Output the [X, Y] coordinate of the center of the cell containing the given text.  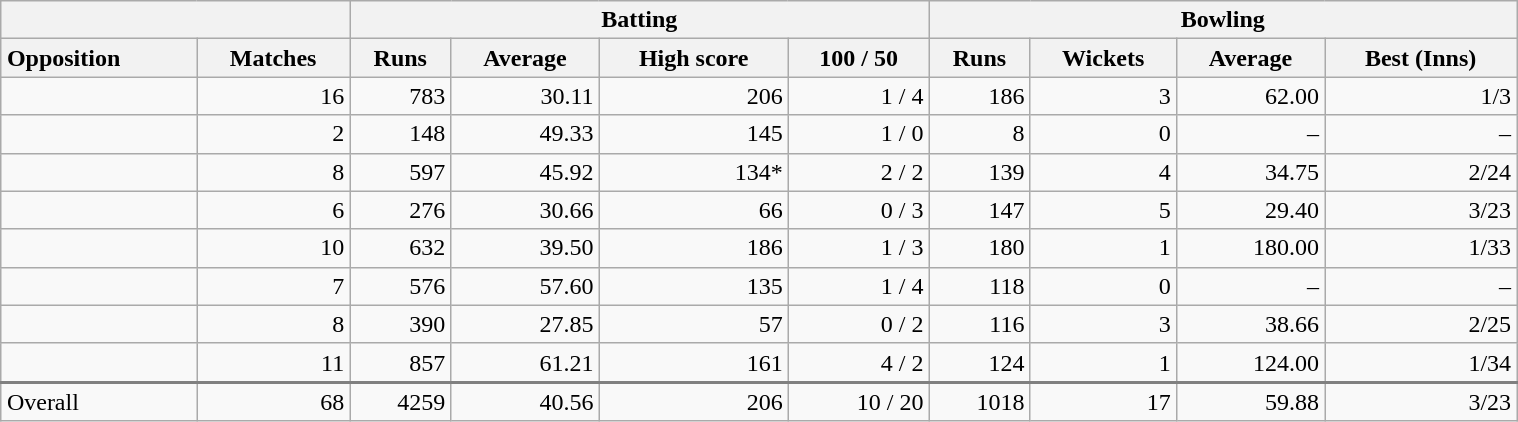
161 [694, 362]
390 [400, 324]
10 [274, 248]
29.40 [1250, 210]
2 [274, 134]
632 [400, 248]
5 [1103, 210]
118 [980, 286]
38.66 [1250, 324]
Bowling [1223, 20]
148 [400, 134]
4 [1103, 172]
857 [400, 362]
139 [980, 172]
1 / 3 [858, 248]
59.88 [1250, 402]
576 [400, 286]
4259 [400, 402]
Best (Inns) [1421, 58]
Batting [640, 20]
276 [400, 210]
39.50 [525, 248]
2/24 [1421, 172]
45.92 [525, 172]
Overall [98, 402]
180 [980, 248]
597 [400, 172]
1/34 [1421, 362]
783 [400, 96]
145 [694, 134]
1018 [980, 402]
4 / 2 [858, 362]
Matches [274, 58]
1 / 0 [858, 134]
62.00 [1250, 96]
124.00 [1250, 362]
61.21 [525, 362]
0 / 2 [858, 324]
68 [274, 402]
17 [1103, 402]
66 [694, 210]
30.66 [525, 210]
34.75 [1250, 172]
1/33 [1421, 248]
40.56 [525, 402]
2 / 2 [858, 172]
180.00 [1250, 248]
147 [980, 210]
6 [274, 210]
11 [274, 362]
49.33 [525, 134]
16 [274, 96]
116 [980, 324]
100 / 50 [858, 58]
7 [274, 286]
124 [980, 362]
10 / 20 [858, 402]
134* [694, 172]
27.85 [525, 324]
30.11 [525, 96]
57.60 [525, 286]
57 [694, 324]
Wickets [1103, 58]
0 / 3 [858, 210]
High score [694, 58]
2/25 [1421, 324]
1/3 [1421, 96]
135 [694, 286]
Opposition [98, 58]
